Pinpoint the cell where the given text exists, returning its [x, y] midpoint coordinate. 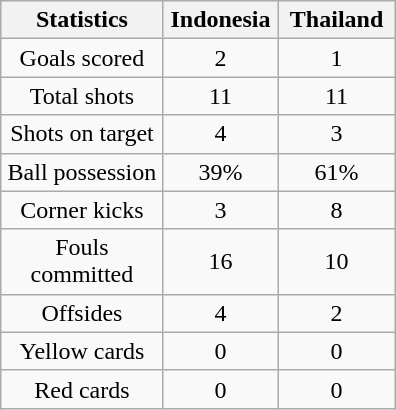
61% [337, 172]
8 [337, 210]
Shots on target [82, 134]
10 [337, 262]
39% [220, 172]
1 [337, 58]
Offsides [82, 313]
Statistics [82, 20]
Ball possession [82, 172]
Goals scored [82, 58]
Thailand [337, 20]
Red cards [82, 389]
Corner kicks [82, 210]
Indonesia [220, 20]
Yellow cards [82, 351]
Total shots [82, 96]
Fouls committed [82, 262]
16 [220, 262]
